Identify which cell holds the provided text, then report its [X, Y] central coordinate. 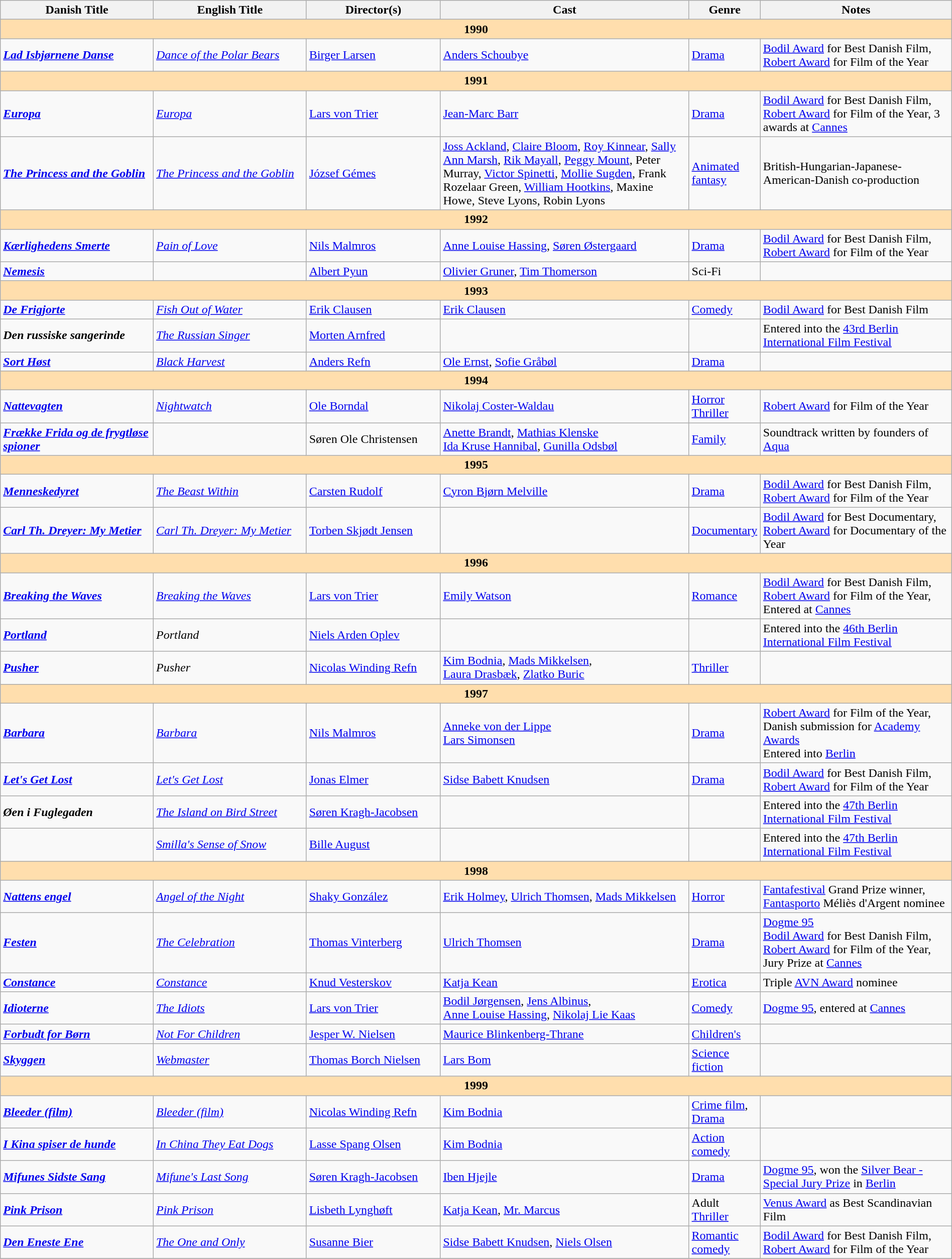
Family [725, 439]
Sort Høst [77, 361]
Dogme 95, won the Silver Bear - Special Jury Prize in Berlin [856, 1177]
Jonas Elmer [374, 779]
Bodil Award for Best Documentary, Robert Award for Documentary of the Year [856, 530]
Ole Ernst, Sofie Gråbøl [564, 361]
Nightwatch [230, 407]
Black Harvest [230, 361]
Venus Award as Best Scandinavian Film [856, 1209]
1998 [476, 870]
Ulrich Thomsen [564, 943]
Niels Arden Oplev [374, 635]
Nemesis [77, 271]
József Gémes [374, 173]
Sidse Babett Knudsen [564, 779]
1999 [476, 1086]
Entered into the 43rd Berlin International Film Festival [856, 335]
Katja Kean, Mr. Marcus [564, 1209]
Anette Brandt, Mathias KlenskeIda Kruse Hannibal, Gunilla Odsbøl [564, 439]
Webmaster [230, 1060]
Kærlighedens Smerte [77, 245]
Sci-Fi [725, 271]
Danish Title [77, 10]
Not For Children [230, 1034]
Entered into the 46th Berlin International Film Festival [856, 635]
Soundtrack written by founders of Aqua [856, 439]
Anders Refn [374, 361]
Romantic comedy [725, 1242]
Lasse Spang Olsen [374, 1144]
Fantafestival Grand Prize winner, Fantasporto Méliès d'Argent nominee [856, 897]
Sidse Babett Knudsen, Niels Olsen [564, 1242]
Den russiske sangerinde [77, 335]
Fish Out of Water [230, 309]
Olivier Gruner, Tim Thomerson [564, 271]
Maurice Blinkenberg-Thrane [564, 1034]
Katja Kean [564, 982]
Morten Arnfred [374, 335]
Shaky González [374, 897]
In China They Eat Dogs [230, 1144]
1993 [476, 290]
Children's [725, 1034]
Idioterne [77, 1008]
1997 [476, 694]
Ole Borndal [374, 407]
English Title [230, 10]
Robert Award for Film of the Year, Danish submission for Academy AwardsEntered into Berlin [856, 733]
Mifunes Sidste Sang [77, 1177]
Jean-Marc Barr [564, 113]
1992 [476, 219]
Dogme 95 Bodil Award for Best Danish Film, Robert Award for Film of the Year, Jury Prize at Cannes [856, 943]
The Russian Singer [230, 335]
Erik Holmey, Ulrich Thomsen, Mads Mikkelsen [564, 897]
Thomas Borch Nielsen [374, 1060]
Bodil Award for Best Danish Film [856, 309]
Nattevagten [77, 407]
Lars Bom [564, 1060]
Emily Watson [564, 596]
Birger Larsen [374, 55]
1996 [476, 563]
Festen [77, 943]
Lisbeth Lynghøft [374, 1209]
Documentary [725, 530]
1995 [476, 465]
Mifune's Last Song [230, 1177]
The One and Only [230, 1242]
Director(s) [374, 10]
Pain of Love [230, 245]
Anders Schoubye [564, 55]
Anneke von der LippeLars Simonsen [564, 733]
Science fiction [725, 1060]
Cyron Bjørn Melville [564, 491]
Animated fantasy [725, 173]
Genre [725, 10]
Dogme 95, entered at Cannes [856, 1008]
Romance [725, 596]
Bille August [374, 845]
Jesper W. Nielsen [374, 1034]
The Beast Within [230, 491]
I Kina spiser de hunde [77, 1144]
The Idiots [230, 1008]
Anne Louise Hassing, Søren Østergaard [564, 245]
Kim Bodnia, Mads Mikkelsen, Laura Drasbæk, Zlatko Buric [564, 668]
Horror [725, 897]
Menneskedyret [77, 491]
Albert Pyun [374, 271]
Iben Hjejle [564, 1177]
Erotica [725, 982]
Robert Award for Film of the Year [856, 407]
Cast [564, 10]
Søren Ole Christensen [374, 439]
Lad Isbjørnene Danse [77, 55]
1994 [476, 381]
Nattens engel [77, 897]
Crime film, Drama [725, 1112]
Nikolaj Coster-Waldau [564, 407]
Øen i Fuglegaden [77, 812]
British-Hungarian-Japanese-American-Danish co-production [856, 173]
Thriller [725, 668]
Bodil Award for Best Danish Film, Robert Award for Film of the Year, Entered at Cannes [856, 596]
Frække Frida og de frygtløse spioner [77, 439]
Action comedy [725, 1144]
Bodil Award for Best Danish Film, Robert Award for Film of the Year, 3 awards at Cannes [856, 113]
1990 [476, 29]
Notes [856, 10]
Knud Vesterskov [374, 982]
Thomas Vinterberg [374, 943]
Den Eneste Ene [77, 1242]
Susanne Bier [374, 1242]
Bodil Jørgensen, Jens Albinus, Anne Louise Hassing, Nikolaj Lie Kaas [564, 1008]
Skyggen [77, 1060]
Smilla's Sense of Snow [230, 845]
1991 [476, 81]
Angel of the Night [230, 897]
The Celebration [230, 943]
Adult Thriller [725, 1209]
Torben Skjødt Jensen [374, 530]
De Frigjorte [77, 309]
Triple AVN Award nominee [856, 982]
Horror Thriller [725, 407]
The Island on Bird Street [230, 812]
Carsten Rudolf [374, 491]
Forbudt for Børn [77, 1034]
Dance of the Polar Bears [230, 55]
